Find where the given text appears and provide that cell's center as (X, Y) coordinate. 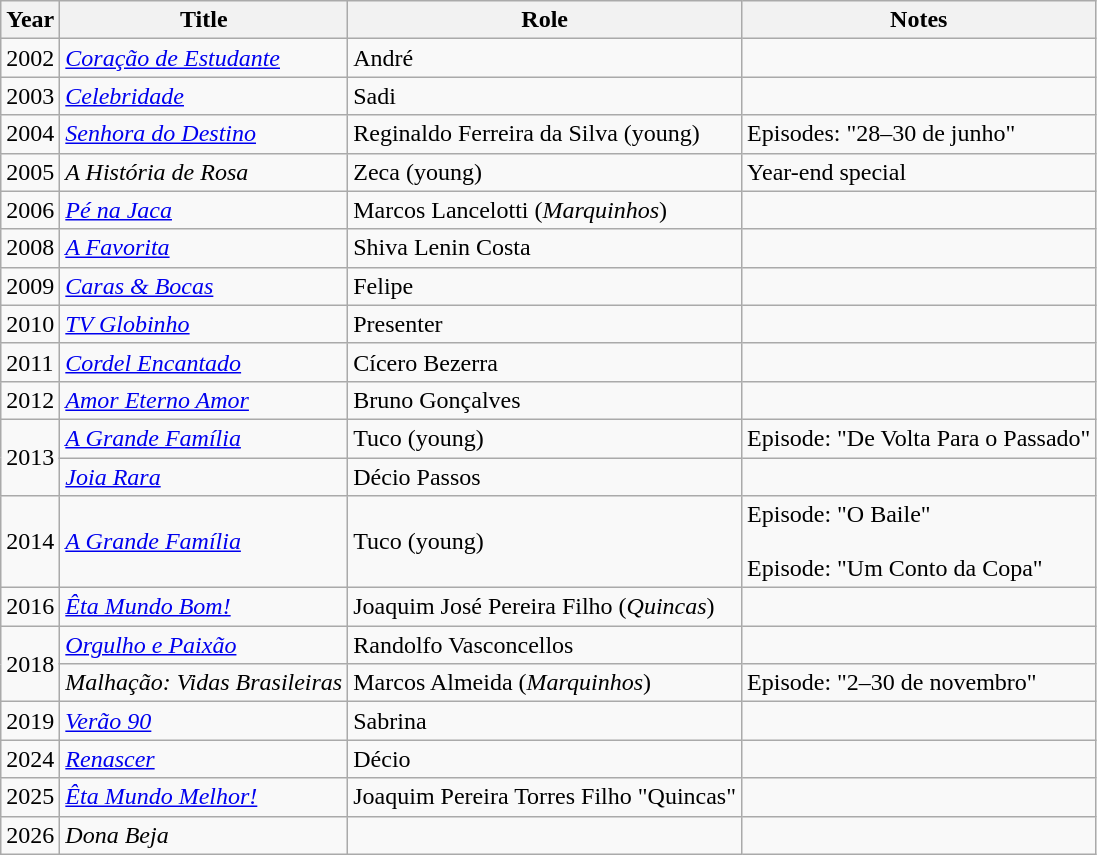
2003 (30, 96)
Orgulho e Paixão (204, 645)
Cordel Encantado (204, 362)
2019 (30, 721)
Reginaldo Ferreira da Silva (young) (545, 134)
André (545, 58)
Felipe (545, 286)
Sabrina (545, 721)
2006 (30, 210)
2025 (30, 797)
Episode: "O Baile"Episode: "Um Conto da Copa" (919, 542)
2009 (30, 286)
2016 (30, 607)
Décio (545, 759)
Year (30, 20)
Coração de Estudante (204, 58)
Episode: "De Volta Para o Passado" (919, 438)
Role (545, 20)
2013 (30, 457)
Cícero Bezerra (545, 362)
A Favorita (204, 248)
Marcos Lancelotti (Marquinhos) (545, 210)
Randolfo Vasconcellos (545, 645)
2024 (30, 759)
A História de Rosa (204, 172)
Joia Rara (204, 477)
2011 (30, 362)
Zeca (young) (545, 172)
Senhora do Destino (204, 134)
Malhação: Vidas Brasileiras (204, 683)
Year-end special (919, 172)
2008 (30, 248)
2018 (30, 664)
2004 (30, 134)
Marcos Almeida (Marquinhos) (545, 683)
Êta Mundo Bom! (204, 607)
Presenter (545, 324)
Celebridade (204, 96)
Renascer (204, 759)
Notes (919, 20)
Joaquim José Pereira Filho (Quincas) (545, 607)
Episodes: "28–30 de junho" (919, 134)
Joaquim Pereira Torres Filho "Quincas" (545, 797)
2002 (30, 58)
Shiva Lenin Costa (545, 248)
2012 (30, 400)
TV Globinho (204, 324)
Pé na Jaca (204, 210)
2014 (30, 542)
Caras & Bocas (204, 286)
Title (204, 20)
Episode: "2–30 de novembro" (919, 683)
Verão 90 (204, 721)
Bruno Gonçalves (545, 400)
2010 (30, 324)
2026 (30, 835)
Êta Mundo Melhor! (204, 797)
Sadi (545, 96)
Amor Eterno Amor (204, 400)
2005 (30, 172)
Décio Passos (545, 477)
Dona Beja (204, 835)
